Output the (x, y) coordinate of the center of the cell containing the given text.  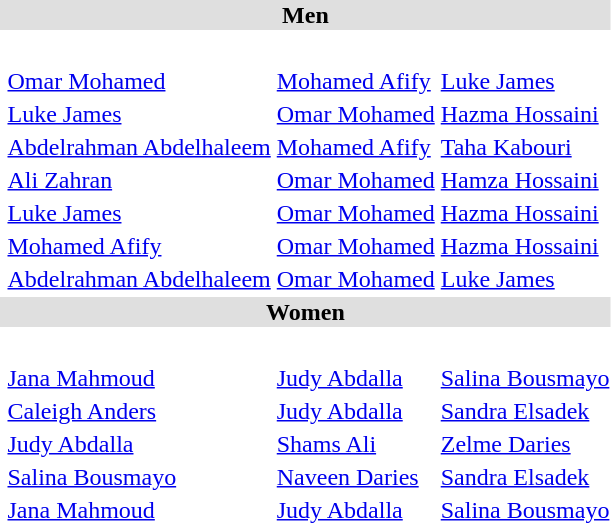
Zelme Daries (525, 444)
Shams Ali (356, 444)
Women (306, 312)
Naveen Daries (356, 477)
Hamza Hossaini (525, 180)
Jana Mahmoud (139, 378)
Caleigh Anders (139, 411)
Taha Kabouri (525, 147)
Ali Zahran (139, 180)
Men (306, 15)
